Scan for the cell matching the given text and deliver its (X, Y) coordinate at center. 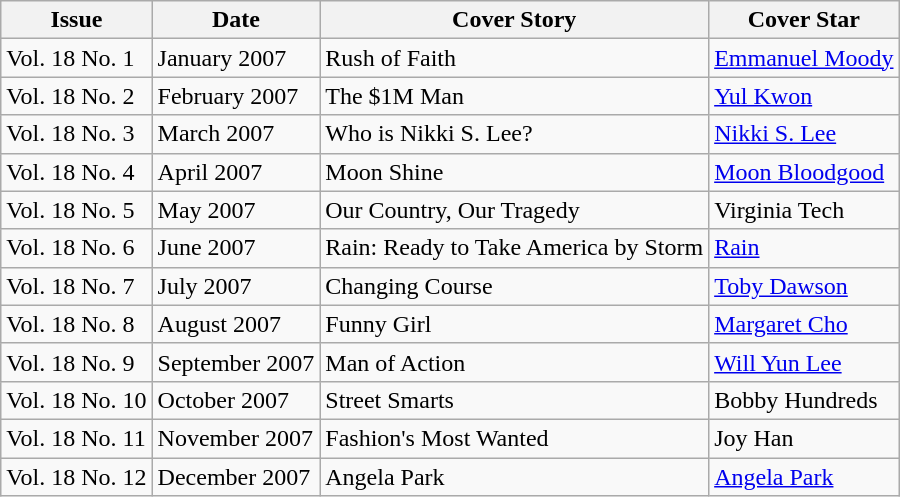
Will Yun Lee (804, 362)
Moon Shine (514, 172)
Man of Action (514, 362)
November 2007 (236, 438)
Vol. 18 No. 5 (76, 210)
Street Smarts (514, 400)
Moon Bloodgood (804, 172)
Vol. 18 No. 3 (76, 134)
Bobby Hundreds (804, 400)
July 2007 (236, 286)
Vol. 18 No. 7 (76, 286)
December 2007 (236, 477)
August 2007 (236, 324)
Vol. 18 No. 10 (76, 400)
September 2007 (236, 362)
Our Country, Our Tragedy (514, 210)
Emmanuel Moody (804, 58)
Virginia Tech (804, 210)
Nikki S. Lee (804, 134)
Toby Dawson (804, 286)
January 2007 (236, 58)
Changing Course (514, 286)
Vol. 18 No. 11 (76, 438)
Issue (76, 20)
Who is Nikki S. Lee? (514, 134)
Fashion's Most Wanted (514, 438)
February 2007 (236, 96)
June 2007 (236, 248)
The $1M Man (514, 96)
Cover Story (514, 20)
April 2007 (236, 172)
Date (236, 20)
Cover Star (804, 20)
Vol. 18 No. 9 (76, 362)
October 2007 (236, 400)
Vol. 18 No. 2 (76, 96)
Vol. 18 No. 4 (76, 172)
May 2007 (236, 210)
Yul Kwon (804, 96)
Rain: Ready to Take America by Storm (514, 248)
March 2007 (236, 134)
Vol. 18 No. 8 (76, 324)
Vol. 18 No. 12 (76, 477)
Vol. 18 No. 6 (76, 248)
Rain (804, 248)
Rush of Faith (514, 58)
Funny Girl (514, 324)
Margaret Cho (804, 324)
Vol. 18 No. 1 (76, 58)
Joy Han (804, 438)
